Return [X, Y] of the center of cell containing provided text 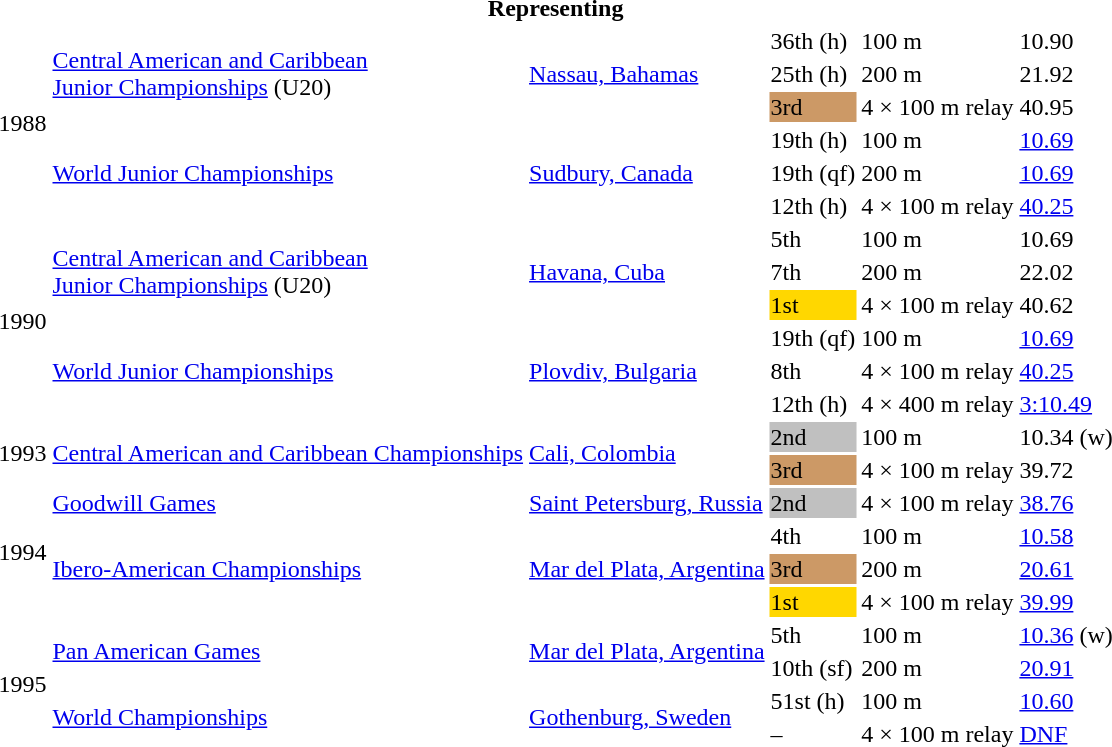
36th (h) [813, 41]
Sudbury, Canada [647, 173]
Pan American Games [288, 652]
Havana, Cuba [647, 272]
10th (sf) [813, 668]
Goodwill Games [288, 503]
4 × 400 m relay [938, 404]
7th [813, 272]
Plovdiv, Bulgaria [647, 371]
4th [813, 536]
19th (h) [813, 140]
8th [813, 371]
Nassau, Bahamas [647, 74]
Central American and Caribbean Championships [288, 454]
Saint Petersburg, Russia [647, 503]
51st (h) [813, 701]
25th (h) [813, 74]
Cali, Colombia [647, 454]
Ibero-American Championships [288, 569]
